Capture the cell that displays the provided text and extract its [X, Y] central coordinate. 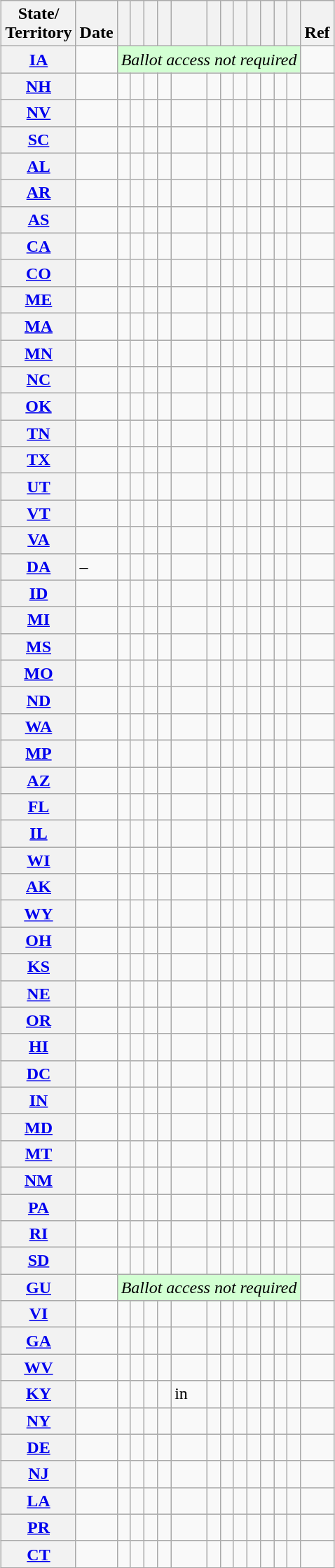
CA [39, 246]
NJ [39, 1474]
MN [39, 353]
DC [39, 1074]
HI [39, 1047]
AS [39, 219]
SD [39, 1261]
NV [39, 113]
OH [39, 940]
VT [39, 513]
MD [39, 1127]
AR [39, 193]
WY [39, 914]
IL [39, 834]
WI [39, 860]
in [189, 1394]
GA [39, 1341]
DA [39, 567]
KY [39, 1394]
PA [39, 1207]
NY [39, 1421]
AL [39, 166]
TN [39, 433]
RI [39, 1234]
NH [39, 86]
ND [39, 700]
NC [39, 380]
NE [39, 994]
– [97, 567]
OR [39, 1020]
State/Territory [39, 24]
AZ [39, 780]
WA [39, 726]
MS [39, 647]
MT [39, 1154]
TX [39, 460]
GU [39, 1287]
MO [39, 673]
ID [39, 593]
AK [39, 887]
CT [39, 1554]
IA [39, 60]
SC [39, 140]
WV [39, 1367]
Date [97, 24]
MI [39, 620]
NM [39, 1180]
CO [39, 273]
Ref [317, 24]
DE [39, 1447]
FL [39, 807]
UT [39, 487]
OK [39, 407]
PR [39, 1527]
ME [39, 299]
VA [39, 540]
LA [39, 1501]
VI [39, 1314]
IN [39, 1100]
KS [39, 967]
MP [39, 753]
MA [39, 326]
